Detect which cell encompasses the target text, then output its [X, Y] center coordinate. 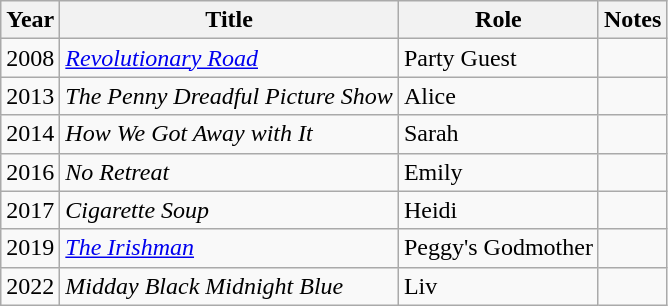
The Irishman [230, 248]
Title [230, 20]
Sarah [498, 134]
2013 [30, 96]
Alice [498, 96]
No Retreat [230, 172]
Year [30, 20]
Liv [498, 286]
Revolutionary Road [230, 58]
2017 [30, 210]
2022 [30, 286]
How We Got Away with It [230, 134]
Notes [632, 20]
2019 [30, 248]
Party Guest [498, 58]
2016 [30, 172]
Role [498, 20]
Midday Black Midnight Blue [230, 286]
The Penny Dreadful Picture Show [230, 96]
Emily [498, 172]
Cigarette Soup [230, 210]
2014 [30, 134]
Peggy's Godmother [498, 248]
Heidi [498, 210]
2008 [30, 58]
